For the text-containing cell, return its midpoint in [x, y] coordinate format. 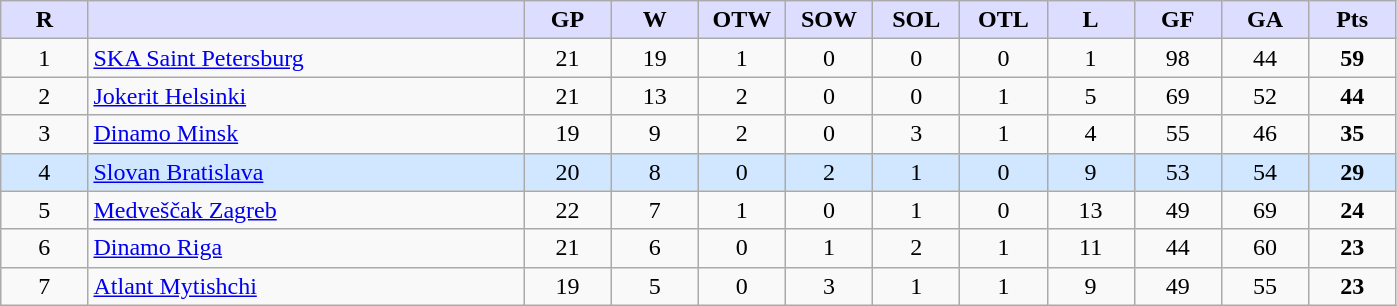
Dinamo Riga [306, 248]
53 [1178, 172]
GF [1178, 20]
Atlant Mytishchi [306, 286]
11 [1090, 248]
29 [1352, 172]
L [1090, 20]
8 [654, 172]
SOL [916, 20]
R [44, 20]
Slovan Bratislava [306, 172]
35 [1352, 134]
SOW [828, 20]
Jokerit Helsinki [306, 96]
OTW [742, 20]
GA [1264, 20]
GP [568, 20]
60 [1264, 248]
22 [568, 210]
52 [1264, 96]
46 [1264, 134]
OTL [1004, 20]
Dinamo Minsk [306, 134]
20 [568, 172]
98 [1178, 58]
SKA Saint Petersburg [306, 58]
54 [1264, 172]
24 [1352, 210]
W [654, 20]
Medveščak Zagreb [306, 210]
Pts [1352, 20]
59 [1352, 58]
